For the text-containing cell, return its midpoint in (X, Y) coordinate format. 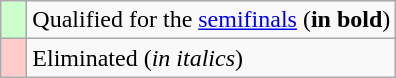
Eliminated (in italics) (212, 58)
Qualified for the semifinals (in bold) (212, 20)
